Detect which cell encompasses the target text, then output its [X, Y] center coordinate. 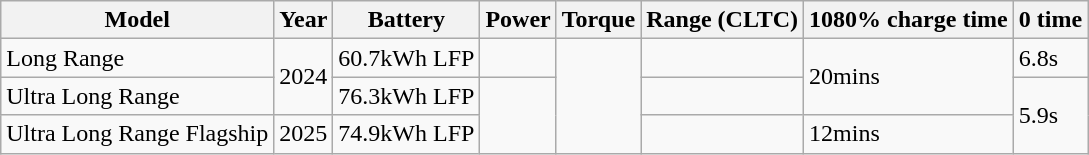
Model [138, 20]
12mins [909, 134]
76.3kWh LFP [406, 96]
74.9kWh LFP [406, 134]
Year [304, 20]
60.7kWh LFP [406, 58]
Power [518, 20]
2024 [304, 77]
1080% charge time [909, 20]
2025 [304, 134]
5.9s [1050, 115]
Range (CLTC) [722, 20]
0 time [1050, 20]
Long Range [138, 58]
Torque [598, 20]
Ultra Long Range [138, 96]
Battery [406, 20]
Ultra Long Range Flagship [138, 134]
6.8s [1050, 58]
20mins [909, 77]
